Provide the (x, y) coordinate of the cell's center where the given text is located.  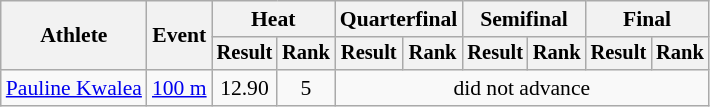
Semifinal (524, 19)
did not advance (522, 88)
Quarterfinal (399, 19)
5 (306, 88)
Heat (274, 19)
Event (180, 36)
100 m (180, 88)
Pauline Kwalea (74, 88)
12.90 (245, 88)
Athlete (74, 36)
Final (648, 19)
